Determine the (x, y) coordinate at the center of the cell enclosing the given text.  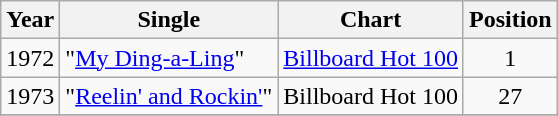
Single (169, 20)
1 (510, 58)
Chart (371, 20)
"My Ding-a-Ling" (169, 58)
1972 (30, 58)
1973 (30, 96)
Year (30, 20)
27 (510, 96)
"Reelin' and Rockin'" (169, 96)
Position (510, 20)
